Capture the cell that displays the provided text and extract its [x, y] central coordinate. 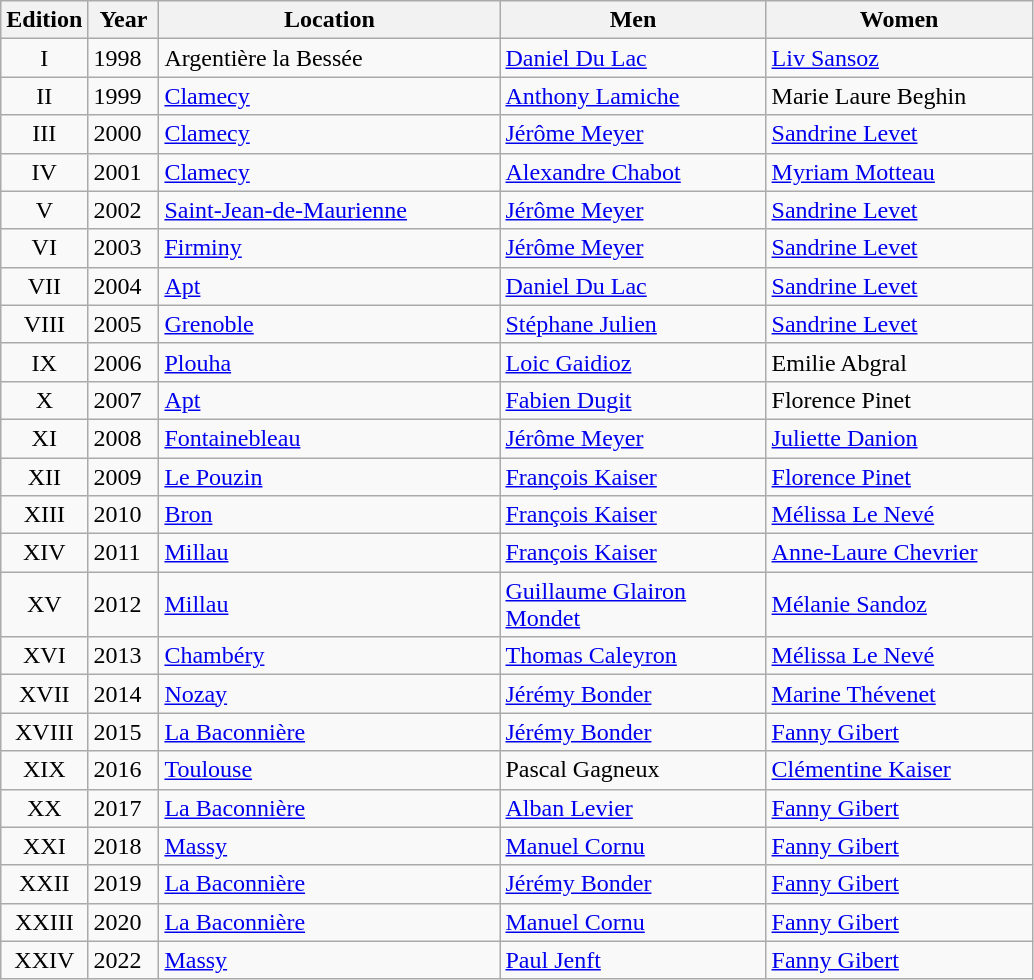
Toulouse [330, 770]
Paul Jenft [633, 960]
2020 [124, 922]
VI [44, 248]
2005 [124, 324]
Edition [44, 20]
Location [330, 20]
2002 [124, 210]
Clémentine Kaiser [899, 770]
Alban Levier [633, 808]
Firminy [330, 248]
Juliette Danion [899, 438]
Loic Gaidioz [633, 362]
X [44, 400]
Myriam Motteau [899, 172]
Liv Sansoz [899, 58]
Nozay [330, 694]
Women [899, 20]
Fontainebleau [330, 438]
Year [124, 20]
1998 [124, 58]
Emilie Abgral [899, 362]
XVI [44, 656]
Anne-Laure Chevrier [899, 553]
XVIII [44, 732]
VII [44, 286]
XXIII [44, 922]
2010 [124, 515]
VIII [44, 324]
XXII [44, 884]
Fabien Dugit [633, 400]
XV [44, 604]
2015 [124, 732]
Stéphane Julien [633, 324]
2017 [124, 808]
Bron [330, 515]
Anthony Lamiche [633, 96]
XXIV [44, 960]
Grenoble [330, 324]
Argentière la Bessée [330, 58]
Mélanie Sandoz [899, 604]
1999 [124, 96]
V [44, 210]
2012 [124, 604]
XX [44, 808]
2007 [124, 400]
XIV [44, 553]
IV [44, 172]
Marine Thévenet [899, 694]
XIII [44, 515]
XVII [44, 694]
2022 [124, 960]
2014 [124, 694]
2009 [124, 477]
2013 [124, 656]
Guillaume Glairon Mondet [633, 604]
Men [633, 20]
2001 [124, 172]
2003 [124, 248]
Thomas Caleyron [633, 656]
Chambéry [330, 656]
Le Pouzin [330, 477]
Alexandre Chabot [633, 172]
I [44, 58]
IX [44, 362]
XIX [44, 770]
2016 [124, 770]
2004 [124, 286]
2019 [124, 884]
XI [44, 438]
II [44, 96]
XII [44, 477]
Plouha [330, 362]
2006 [124, 362]
2018 [124, 846]
Pascal Gagneux [633, 770]
2011 [124, 553]
2008 [124, 438]
Saint-Jean-de-Maurienne [330, 210]
XXI [44, 846]
2000 [124, 134]
III [44, 134]
Marie Laure Beghin [899, 96]
